Search for the cell housing the specified text and yield its (x, y) center coordinate. 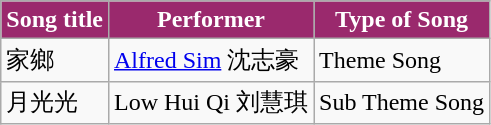
Sub Theme Song (402, 102)
月光光 (55, 102)
家鄉 (55, 60)
Low Hui Qi 刘慧琪 (210, 102)
Alfred Sim 沈志豪 (210, 60)
Theme Song (402, 60)
Type of Song (402, 20)
Song title (55, 20)
Performer (210, 20)
